Scan for the cell matching the given text and deliver its [x, y] coordinate at center. 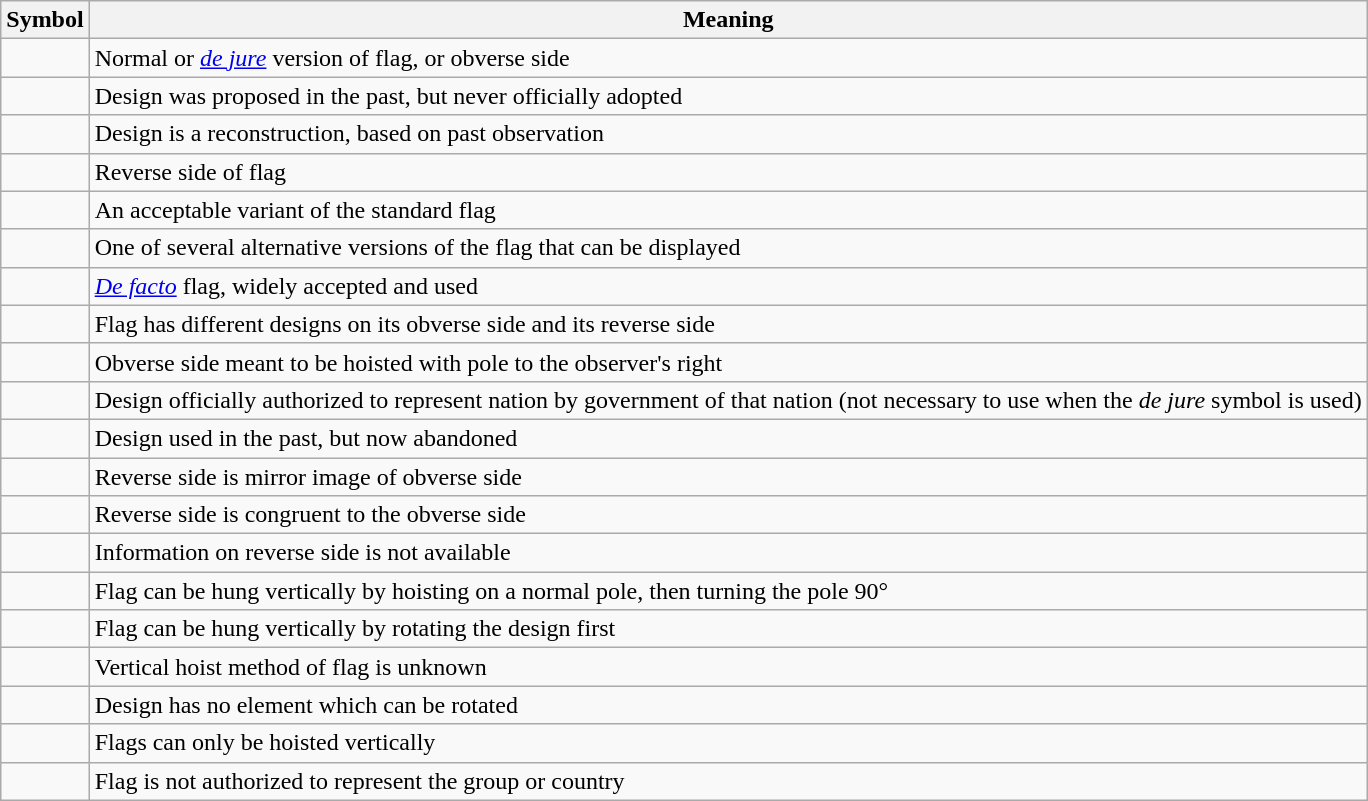
Reverse side is congruent to the obverse side [728, 515]
Flags can only be hoisted vertically [728, 743]
Obverse side meant to be hoisted with pole to the observer's right [728, 362]
Reverse side of flag [728, 172]
Design used in the past, but now abandoned [728, 438]
Flag can be hung vertically by hoisting on a normal pole, then turning the pole 90° [728, 591]
Design is a reconstruction, based on past observation [728, 134]
Symbol [45, 20]
Vertical hoist method of flag is unknown [728, 667]
Meaning [728, 20]
One of several alternative versions of the flag that can be displayed [728, 248]
Reverse side is mirror image of obverse side [728, 477]
Design has no element which can be rotated [728, 705]
Information on reverse side is not available [728, 553]
Flag is not authorized to represent the group or country [728, 781]
An acceptable variant of the standard flag [728, 210]
Design officially authorized to represent nation by government of that nation (not necessary to use when the de jure symbol is used) [728, 400]
Design was proposed in the past, but never officially adopted [728, 96]
Flag has different designs on its obverse side and its reverse side [728, 324]
Normal or de jure version of flag, or obverse side [728, 58]
De facto flag, widely accepted and used [728, 286]
Flag can be hung vertically by rotating the design first [728, 629]
